Extract the [X, Y] coordinate from the center of the cell holding the provided text.  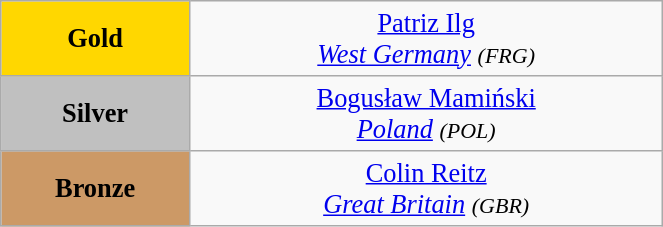
Bronze [96, 188]
Bogusław MamińskiPoland (POL) [426, 112]
Colin ReitzGreat Britain (GBR) [426, 188]
Silver [96, 112]
Gold [96, 38]
Patriz IlgWest Germany (FRG) [426, 38]
